Extract the [x, y] coordinate from the center of the cell holding the provided text.  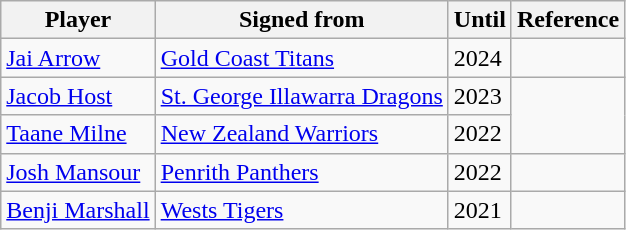
Until [480, 20]
Josh Mansour [78, 172]
Penrith Panthers [302, 172]
Benji Marshall [78, 210]
Reference [568, 20]
2021 [480, 210]
2023 [480, 96]
Jacob Host [78, 96]
2024 [480, 58]
Gold Coast Titans [302, 58]
St. George Illawarra Dragons [302, 96]
New Zealand Warriors [302, 134]
Wests Tigers [302, 210]
Taane Milne [78, 134]
Signed from [302, 20]
Player [78, 20]
Jai Arrow [78, 58]
